Identify which cell holds the provided text, then report its (x, y) central coordinate. 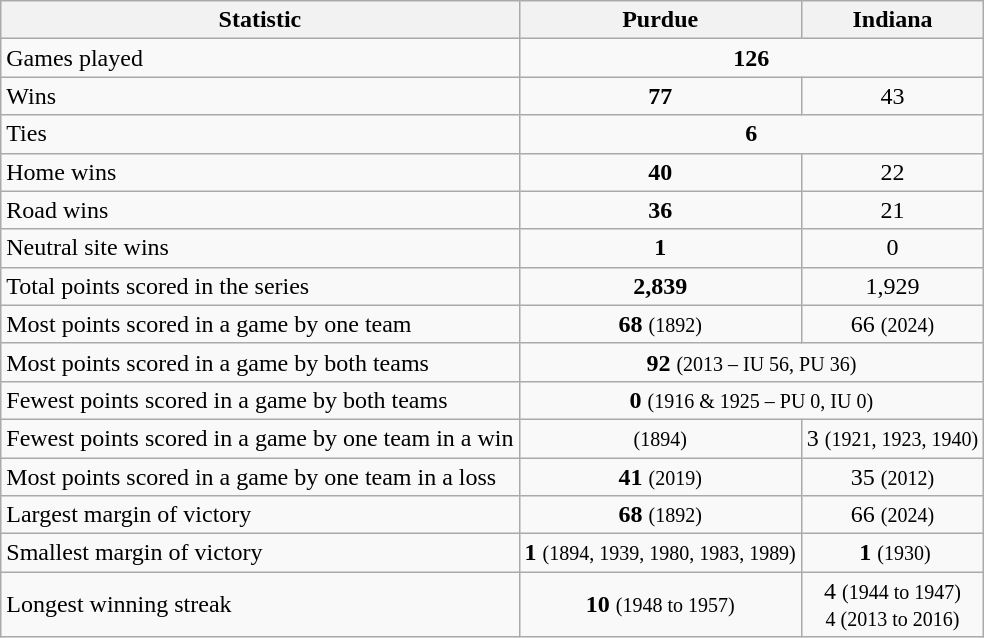
Road wins (260, 210)
Games played (260, 58)
10 (1948 to 1957) (660, 604)
Largest margin of victory (260, 515)
Fewest points scored in a game by one team in a win (260, 438)
Smallest margin of victory (260, 553)
Purdue (660, 20)
6 (752, 134)
1 (660, 248)
Indiana (892, 20)
77 (660, 96)
36 (660, 210)
43 (892, 96)
Most points scored in a game by one team (260, 324)
Statistic (260, 20)
22 (892, 172)
0 (1916 & 1925 – PU 0, IU 0) (752, 400)
92 (2013 – IU 56, PU 36) (752, 362)
Home wins (260, 172)
Longest winning streak (260, 604)
Wins (260, 96)
4 (1944 to 1947) 4 (2013 to 2016) (892, 604)
2,839 (660, 286)
0 (892, 248)
1 (1894, 1939, 1980, 1983, 1989) (660, 553)
Neutral site wins (260, 248)
21 (892, 210)
(1894) (660, 438)
41 (2019) (660, 477)
Total points scored in the series (260, 286)
1,929 (892, 286)
Most points scored in a game by one team in a loss (260, 477)
Fewest points scored in a game by both teams (260, 400)
3 (1921, 1923, 1940) (892, 438)
Most points scored in a game by both teams (260, 362)
Ties (260, 134)
40 (660, 172)
126 (752, 58)
35 (2012) (892, 477)
1 (1930) (892, 553)
